Scan for the cell matching the given text and deliver its (x, y) coordinate at center. 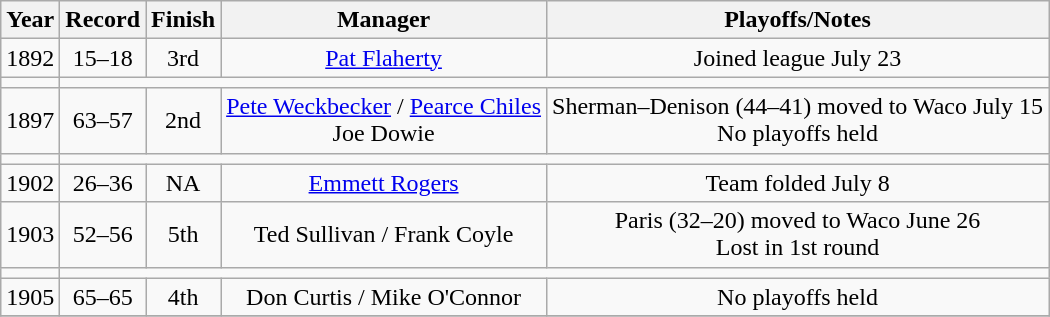
Pete Weckbecker / Pearce Chiles Joe Dowie (384, 120)
1905 (30, 297)
Paris (32–20) moved to Waco June 26Lost in 1st round (798, 234)
1892 (30, 58)
Year (30, 20)
52–56 (103, 234)
Playoffs/Notes (798, 20)
65–65 (103, 297)
3rd (184, 58)
Sherman–Denison (44–41) moved to Waco July 15No playoffs held (798, 120)
2nd (184, 120)
63–57 (103, 120)
NA (184, 183)
26–36 (103, 183)
5th (184, 234)
Team folded July 8 (798, 183)
Record (103, 20)
Don Curtis / Mike O'Connor (384, 297)
Emmett Rogers (384, 183)
1903 (30, 234)
1902 (30, 183)
Pat Flaherty (384, 58)
15–18 (103, 58)
Ted Sullivan / Frank Coyle (384, 234)
Manager (384, 20)
1897 (30, 120)
4th (184, 297)
Joined league July 23 (798, 58)
No playoffs held (798, 297)
Finish (184, 20)
